Pinpoint the cell where the given text exists, returning its [x, y] midpoint coordinate. 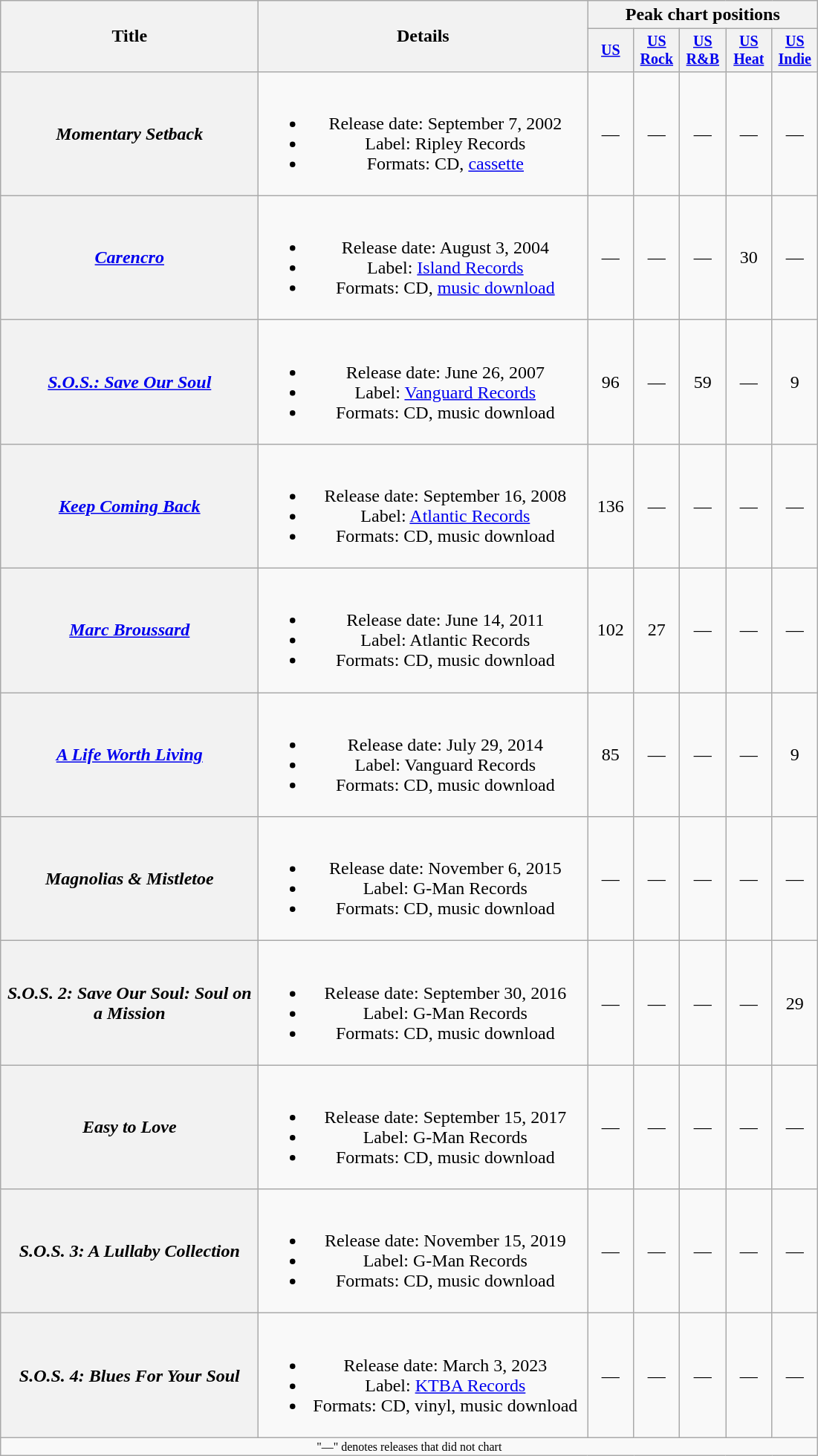
85 [611, 755]
Release date: September 15, 2017Label: G-Man RecordsFormats: CD, music download [423, 1127]
S.O.S. 2: Save Our Soul: Soul on a Mission [129, 1003]
S.O.S. 4: Blues For Your Soul [129, 1375]
US R&B [703, 51]
S.O.S.: Save Our Soul [129, 382]
US Heat [749, 51]
Release date: June 14, 2011Label: Atlantic RecordsFormats: CD, music download [423, 630]
Keep Coming Back [129, 505]
27 [657, 630]
"—" denotes releases that did not chart [409, 1446]
29 [795, 1003]
Release date: November 6, 2015Label: G-Man RecordsFormats: CD, music download [423, 879]
Release date: September 30, 2016Label: G-Man RecordsFormats: CD, music download [423, 1003]
Carencro [129, 257]
Title [129, 36]
Magnolias & Mistletoe [129, 879]
Marc Broussard [129, 630]
US Indie [795, 51]
Release date: July 29, 2014Label: Vanguard RecordsFormats: CD, music download [423, 755]
136 [611, 505]
Release date: August 3, 2004Label: Island RecordsFormats: CD, music download [423, 257]
Details [423, 36]
S.O.S. 3: A Lullaby Collection [129, 1252]
Release date: September 16, 2008Label: Atlantic RecordsFormats: CD, music download [423, 505]
59 [703, 382]
Easy to Love [129, 1127]
Release date: September 7, 2002Label: Ripley RecordsFormats: CD, cassette [423, 134]
Momentary Setback [129, 134]
Release date: March 3, 2023Label: KTBA RecordsFormats: CD, vinyl, music download [423, 1375]
US Rock [657, 51]
30 [749, 257]
A Life Worth Living [129, 755]
Release date: November 15, 2019Label: G-Man RecordsFormats: CD, music download [423, 1252]
Peak chart positions [703, 15]
US [611, 51]
96 [611, 382]
Release date: June 26, 2007Label: Vanguard RecordsFormats: CD, music download [423, 382]
102 [611, 630]
